Return the [x, y] coordinate for the center point of the cell that contains the specified text.  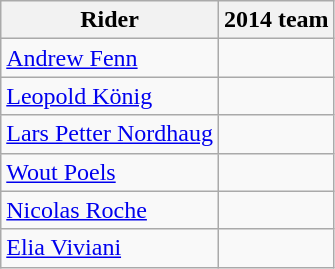
Elia Viviani [110, 248]
Rider [110, 20]
Leopold König [110, 96]
Wout Poels [110, 172]
Lars Petter Nordhaug [110, 134]
2014 team [276, 20]
Andrew Fenn [110, 58]
Nicolas Roche [110, 210]
